Output the (X, Y) coordinate of the center of the cell containing the given text.  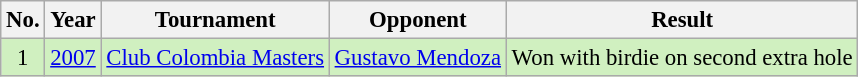
Won with birdie on second extra hole (682, 58)
No. (23, 20)
Year (73, 20)
Club Colombia Masters (215, 58)
Gustavo Mendoza (418, 58)
1 (23, 58)
Opponent (418, 20)
2007 (73, 58)
Result (682, 20)
Tournament (215, 20)
